Identify which cell holds the provided text, then report its [X, Y] central coordinate. 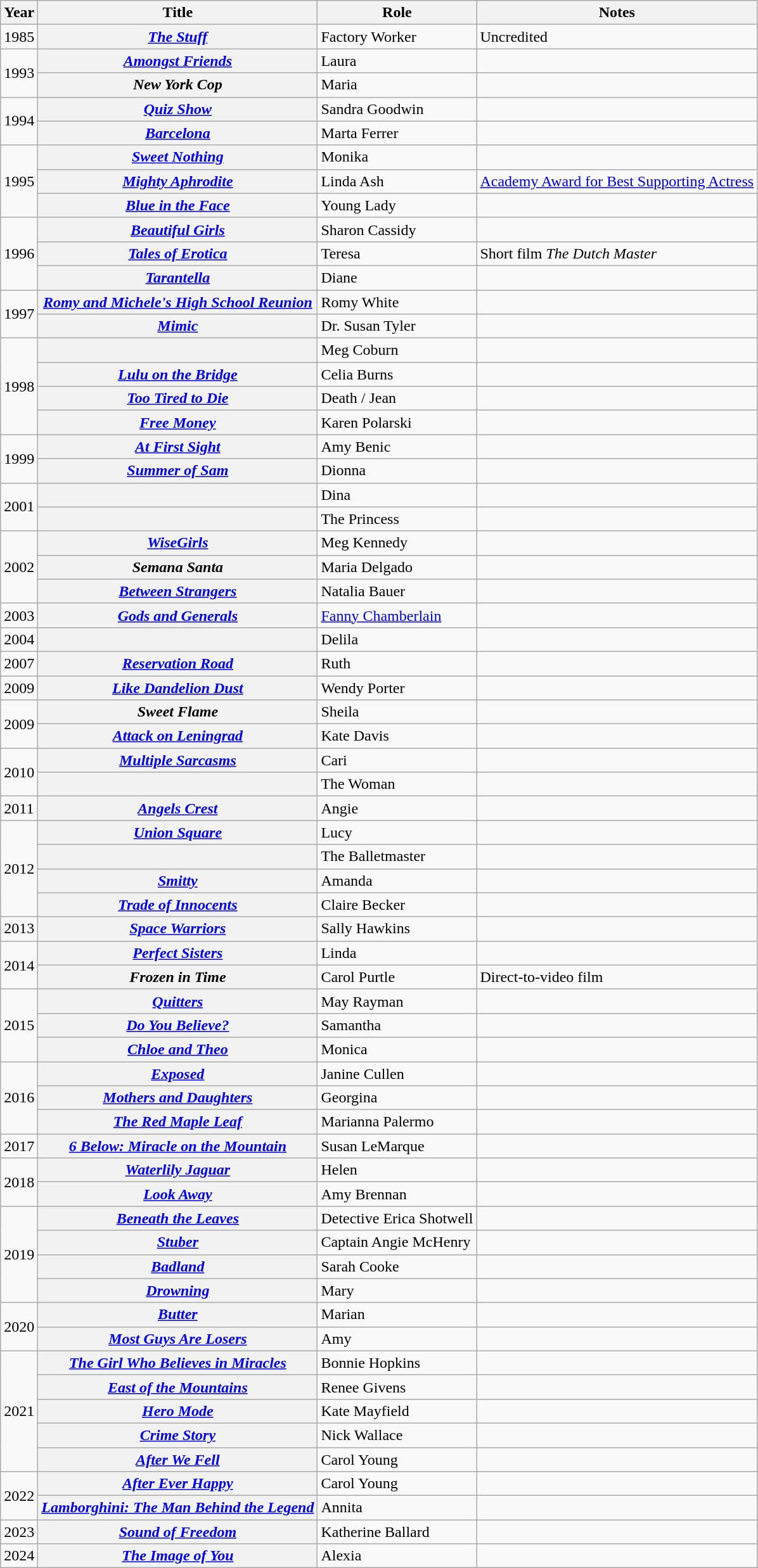
Drowning [177, 1291]
Linda [397, 953]
Linda Ash [397, 181]
After We Fell [177, 1459]
New York Cop [177, 85]
Between Strangers [177, 591]
The Woman [397, 784]
Tarantella [177, 277]
Sandra Goodwin [397, 109]
6 Below: Miracle on the Mountain [177, 1146]
Chloe and Theo [177, 1049]
The Princess [397, 519]
Marta Ferrer [397, 133]
Stuber [177, 1242]
May Rayman [397, 1001]
Bonnie Hopkins [397, 1363]
Karen Polarski [397, 423]
After Ever Happy [177, 1484]
Role [397, 13]
2010 [19, 772]
1999 [19, 459]
Quiz Show [177, 109]
Teresa [397, 253]
Mary [397, 1291]
Perfect Sisters [177, 953]
WiseGirls [177, 543]
Badland [177, 1266]
Amy Benic [397, 447]
The Stuff [177, 37]
2023 [19, 1532]
Waterlily Jaguar [177, 1170]
Mimic [177, 326]
Butter [177, 1315]
The Balletmaster [397, 857]
Angie [397, 808]
2001 [19, 507]
Too Tired to Die [177, 398]
2016 [19, 1098]
Helen [397, 1170]
Direct-to-video film [617, 977]
Fanny Chamberlain [397, 615]
Marian [397, 1315]
Dina [397, 495]
Look Away [177, 1194]
2004 [19, 639]
Free Money [177, 423]
Reservation Road [177, 663]
Sweet Flame [177, 712]
Samantha [397, 1025]
2015 [19, 1025]
2003 [19, 615]
Celia Burns [397, 374]
Cari [397, 760]
Like Dandelion Dust [177, 687]
1993 [19, 73]
Delila [397, 639]
Wendy Porter [397, 687]
Mothers and Daughters [177, 1098]
Claire Becker [397, 905]
2024 [19, 1556]
Laura [397, 61]
Lulu on the Bridge [177, 374]
1995 [19, 181]
Trade of Innocents [177, 905]
Lamborghini: The Man Behind the Legend [177, 1508]
Detective Erica Shotwell [397, 1218]
Exposed [177, 1074]
Attack on Leningrad [177, 736]
Multiple Sarcasms [177, 760]
Amongst Friends [177, 61]
1998 [19, 386]
Alexia [397, 1556]
Georgina [397, 1098]
Sarah Cooke [397, 1266]
Summer of Sam [177, 471]
Space Warriors [177, 929]
East of the Mountains [177, 1387]
Katherine Ballard [397, 1532]
Most Guys Are Losers [177, 1339]
1985 [19, 37]
Monica [397, 1049]
2022 [19, 1496]
1997 [19, 314]
The Red Maple Leaf [177, 1122]
Blue in the Face [177, 205]
Death / Jean [397, 398]
Janine Cullen [397, 1074]
Title [177, 13]
Kate Davis [397, 736]
Amy Brennan [397, 1194]
Sweet Nothing [177, 157]
Mighty Aphrodite [177, 181]
At First Sight [177, 447]
2017 [19, 1146]
2021 [19, 1411]
Romy White [397, 302]
Marianna Palermo [397, 1122]
Union Square [177, 832]
Nick Wallace [397, 1435]
Captain Angie McHenry [397, 1242]
Kate Mayfield [397, 1411]
Hero Mode [177, 1411]
Short film The Dutch Master [617, 253]
Semana Santa [177, 567]
Monika [397, 157]
The Image of You [177, 1556]
Tales of Erotica [177, 253]
Sheila [397, 712]
Smitty [177, 881]
Gods and Generals [177, 615]
Meg Kennedy [397, 543]
Sound of Freedom [177, 1532]
Ruth [397, 663]
Carol Purtle [397, 977]
Natalia Bauer [397, 591]
Angels Crest [177, 808]
The Girl Who Believes in Miracles [177, 1363]
2018 [19, 1182]
Lucy [397, 832]
Year [19, 13]
Maria [397, 85]
Factory Worker [397, 37]
Susan LeMarque [397, 1146]
Meg Coburn [397, 350]
Amy [397, 1339]
Beneath the Leaves [177, 1218]
Romy and Michele's High School Reunion [177, 302]
Sharon Cassidy [397, 229]
Maria Delgado [397, 567]
Beautiful Girls [177, 229]
Renee Givens [397, 1387]
1996 [19, 253]
2012 [19, 869]
2007 [19, 663]
2002 [19, 567]
Frozen in Time [177, 977]
Crime Story [177, 1435]
Notes [617, 13]
Dr. Susan Tyler [397, 326]
2020 [19, 1327]
Amanda [397, 881]
Uncredited [617, 37]
2013 [19, 929]
Sally Hawkins [397, 929]
Annita [397, 1508]
Young Lady [397, 205]
Dionna [397, 471]
2011 [19, 808]
2019 [19, 1254]
Academy Award for Best Supporting Actress [617, 181]
Quitters [177, 1001]
Diane [397, 277]
1994 [19, 121]
Barcelona [177, 133]
2014 [19, 965]
Do You Believe? [177, 1025]
